Locate the cell with the specified text and output its (X, Y) center coordinate. 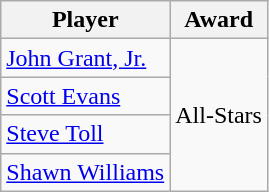
All-Stars (219, 115)
Steve Toll (86, 134)
Player (86, 20)
Scott Evans (86, 96)
Award (219, 20)
Shawn Williams (86, 172)
John Grant, Jr. (86, 58)
